Identify which cell holds the provided text, then report its [x, y] central coordinate. 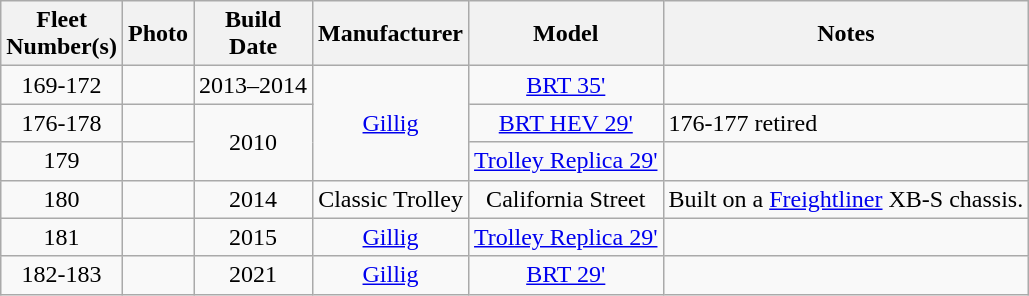
California Street [566, 199]
181 [62, 237]
Photo [158, 34]
BuildDate [254, 34]
BRT 35' [566, 85]
2015 [254, 237]
182-183 [62, 275]
2014 [254, 199]
180 [62, 199]
Notes [846, 34]
2021 [254, 275]
169-172 [62, 85]
BRT 29' [566, 275]
BRT HEV 29' [566, 123]
2010 [254, 142]
Manufacturer [391, 34]
Built on a Freightliner XB-S chassis. [846, 199]
2013–2014 [254, 85]
Classic Trolley [391, 199]
179 [62, 161]
Model [566, 34]
176-178 [62, 123]
FleetNumber(s) [62, 34]
176-177 retired [846, 123]
